Provide the (x, y) coordinate of the cell's center where the given text is located.  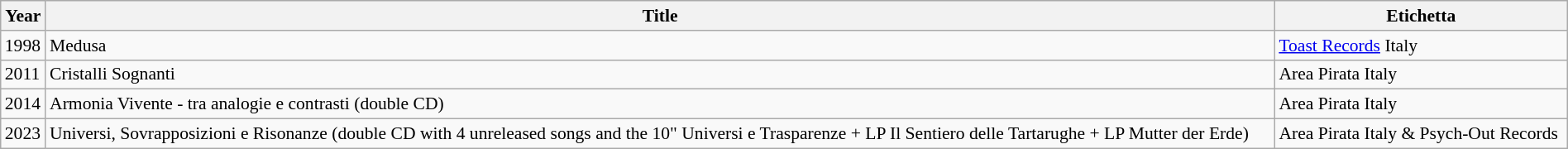
2023 (23, 133)
2011 (23, 74)
Toast Records Italy (1421, 45)
Medusa (660, 45)
Etichetta (1421, 16)
Year (23, 16)
2014 (23, 104)
Area Pirata Italy & Psych-Out Records (1421, 133)
Armonia Vivente - tra analogie e contrasti (double CD) (660, 104)
1998 (23, 45)
Cristalli Sognanti (660, 74)
Title (660, 16)
